Extract the [X, Y] coordinate from the center of the cell holding the provided text.  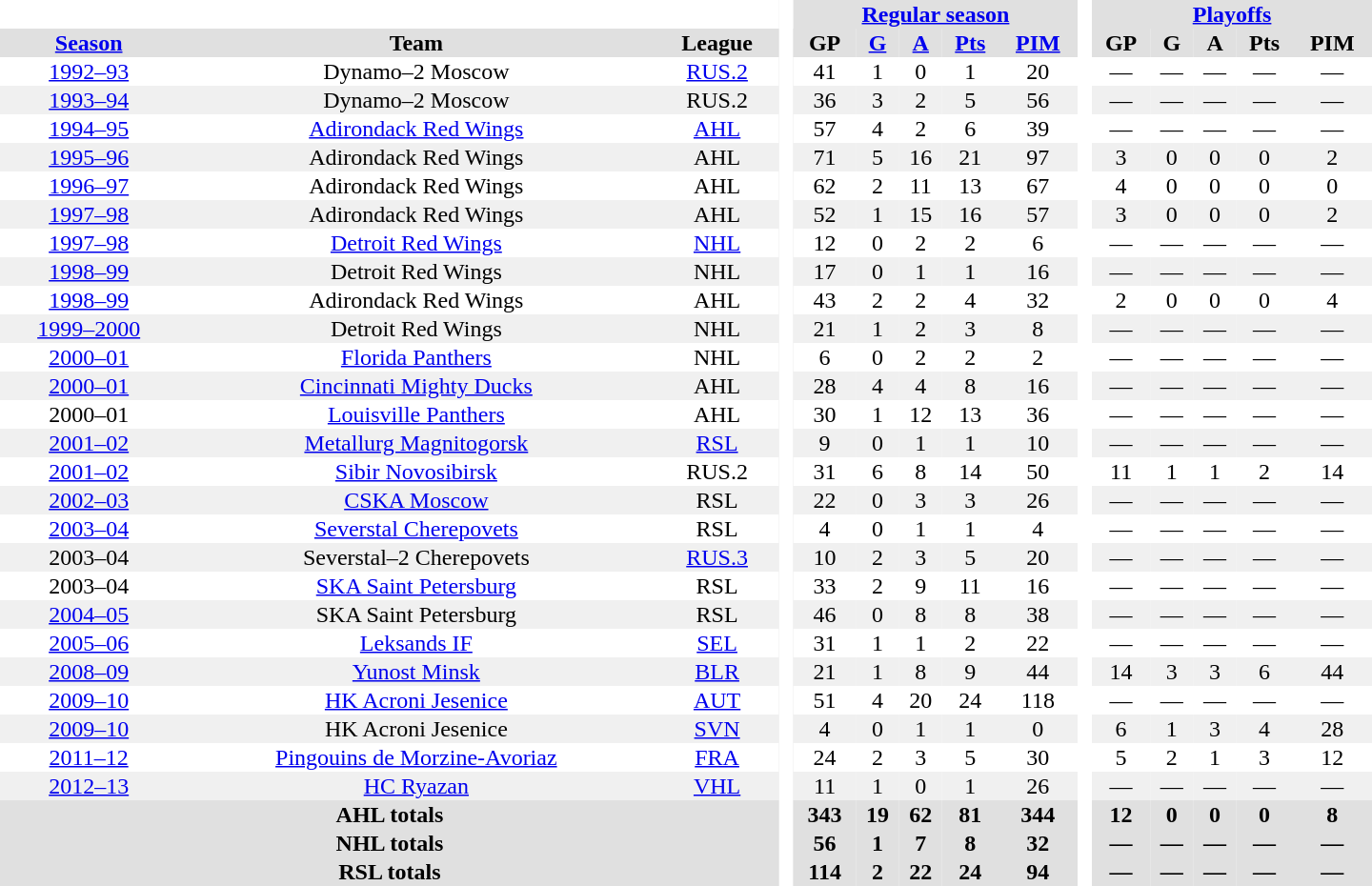
1995–96 [89, 157]
Season [89, 43]
2008–09 [89, 672]
2012–13 [89, 786]
Severstal–2 Cherepovets [415, 557]
41 [825, 71]
114 [825, 872]
Louisville Panthers [415, 414]
RUS.3 [716, 557]
1993–94 [89, 100]
Regular season [936, 14]
1996–97 [89, 186]
46 [825, 614]
52 [825, 214]
Leksands IF [415, 643]
League [716, 43]
SEL [716, 643]
118 [1039, 700]
SVN [716, 729]
39 [1039, 129]
51 [825, 700]
97 [1039, 157]
AHL totals [390, 815]
VHL [716, 786]
RSL totals [390, 872]
43 [825, 300]
NHL totals [390, 843]
2011–12 [89, 757]
344 [1039, 815]
CSKA Moscow [415, 500]
343 [825, 815]
7 [920, 843]
Playoffs [1232, 14]
17 [825, 272]
2005–06 [89, 643]
2004–05 [89, 614]
Metallurg Magnitogorsk [415, 443]
1999–2000 [89, 329]
1994–95 [89, 129]
50 [1039, 472]
15 [920, 214]
AUT [716, 700]
Pingouins de Morzine-Avoriaz [415, 757]
94 [1039, 872]
81 [970, 815]
38 [1039, 614]
FRA [716, 757]
67 [1039, 186]
1992–93 [89, 71]
19 [877, 815]
Team [415, 43]
71 [825, 157]
Cincinnati Mighty Ducks [415, 386]
Severstal Cherepovets [415, 529]
BLR [716, 672]
33 [825, 586]
Sibir Novosibirsk [415, 472]
2002–03 [89, 500]
HC Ryazan [415, 786]
Florida Panthers [415, 357]
Yunost Minsk [415, 672]
